Find where the given text appears and provide that cell's center as [X, Y] coordinate. 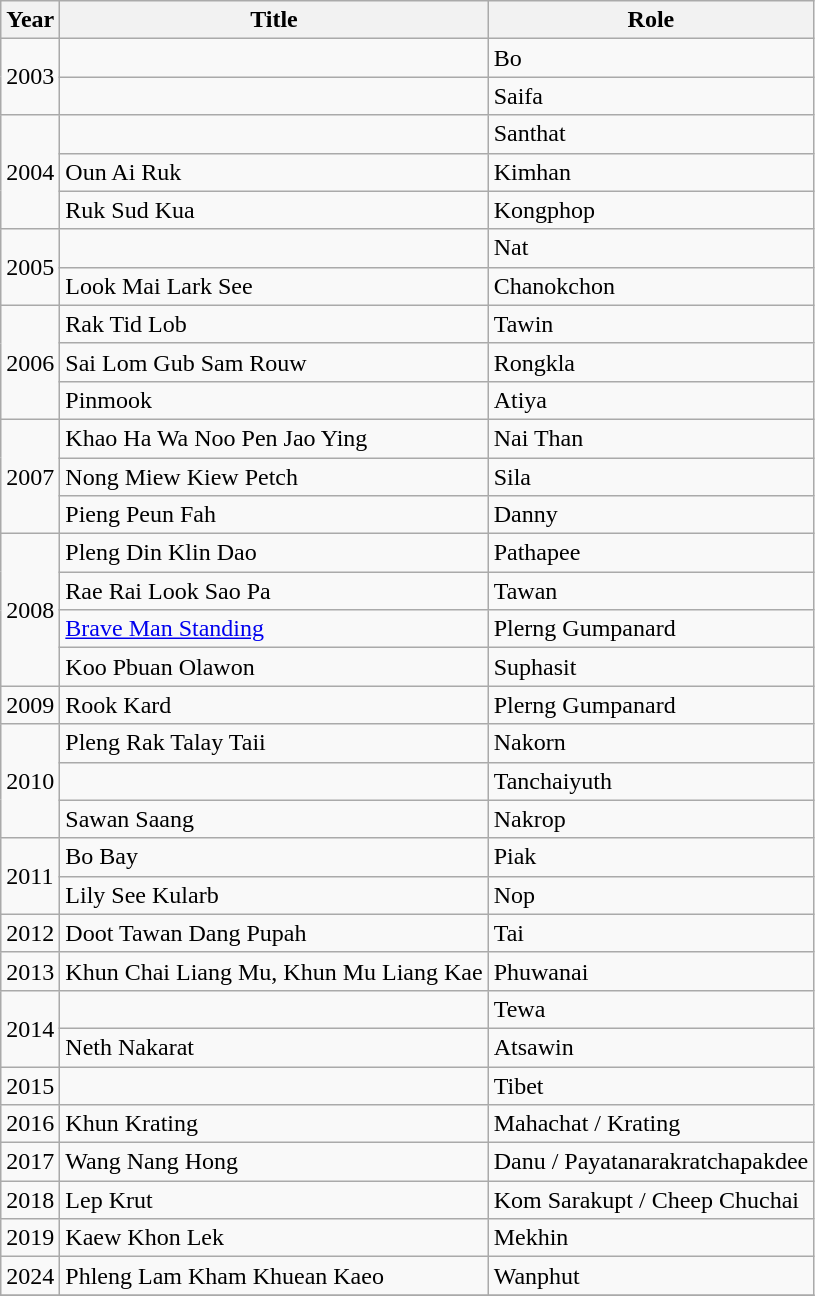
Danny [651, 515]
Nakrop [651, 819]
Look Mai Lark See [274, 286]
2016 [30, 1124]
Neth Nakarat [274, 1047]
Khun Krating [274, 1124]
Tibet [651, 1085]
Nop [651, 895]
2017 [30, 1162]
Nat [651, 248]
Kaew Khon Lek [274, 1238]
Kom Sarakupt / Cheep Chuchai [651, 1200]
2013 [30, 971]
Rook Kard [274, 705]
Role [651, 20]
2018 [30, 1200]
Sai Lom Gub Sam Rouw [274, 362]
Tai [651, 933]
Chanokchon [651, 286]
2011 [30, 876]
Brave Man Standing [274, 629]
2009 [30, 705]
2010 [30, 781]
Rak Tid Lob [274, 324]
2006 [30, 362]
Ruk Sud Kua [274, 210]
Wanphut [651, 1276]
Khun Chai Liang Mu, Khun Mu Liang Kae [274, 971]
Pathapee [651, 553]
Tawan [651, 591]
Pinmook [274, 400]
Mekhin [651, 1238]
Kimhan [651, 172]
Pleng Rak Talay Taii [274, 743]
Rongkla [651, 362]
Koo Pbuan Olawon [274, 667]
2012 [30, 933]
Sawan Saang [274, 819]
Atiya [651, 400]
2024 [30, 1276]
Tawin [651, 324]
Wang Nang Hong [274, 1162]
Suphasit [651, 667]
Pieng Peun Fah [274, 515]
Phuwanai [651, 971]
Santhat [651, 134]
2005 [30, 267]
Year [30, 20]
Nong Miew Kiew Petch [274, 477]
Khao Ha Wa Noo Pen Jao Ying [274, 438]
2014 [30, 1028]
Kongphop [651, 210]
Bo Bay [274, 857]
Lily See Kularb [274, 895]
Nai Than [651, 438]
Saifa [651, 96]
2015 [30, 1085]
2008 [30, 610]
Oun Ai Ruk [274, 172]
Doot Tawan Dang Pupah [274, 933]
Tanchaiyuth [651, 781]
Atsawin [651, 1047]
Pleng Din Klin Dao [274, 553]
Title [274, 20]
Lep Krut [274, 1200]
2007 [30, 476]
Tewa [651, 1009]
Mahachat / Krating [651, 1124]
Danu / Payatanarakratchapakdee [651, 1162]
Phleng Lam Kham Khuean Kaeo [274, 1276]
2004 [30, 172]
2019 [30, 1238]
Rae Rai Look Sao Pa [274, 591]
Piak [651, 857]
Sila [651, 477]
Bo [651, 58]
Nakorn [651, 743]
2003 [30, 77]
